Identify which cell holds the provided text, then report its [x, y] central coordinate. 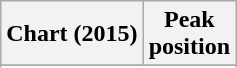
Chart (2015) [72, 34]
Peakposition [189, 34]
